Capture the cell that displays the provided text and extract its (X, Y) central coordinate. 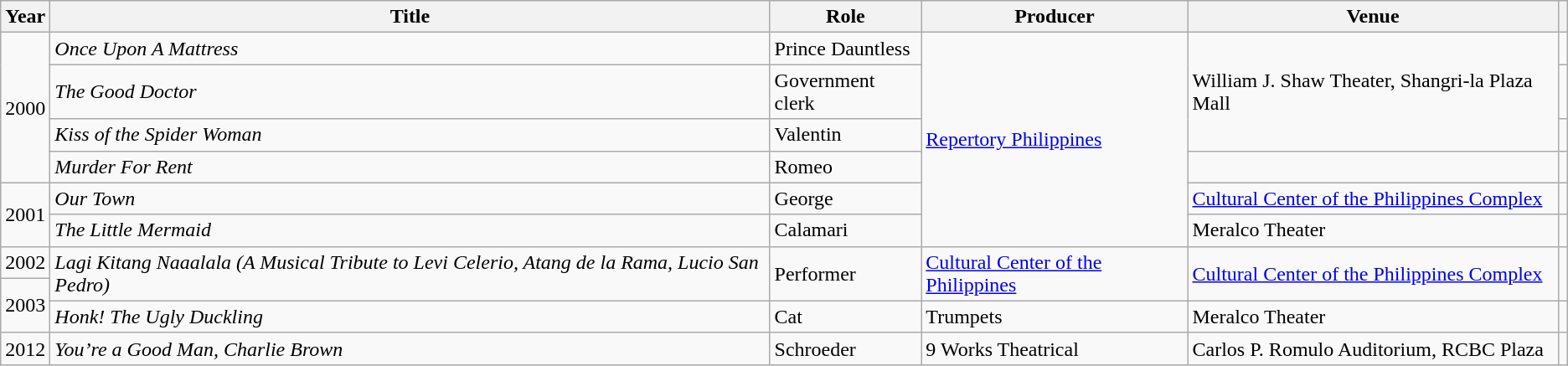
Carlos P. Romulo Auditorium, RCBC Plaza (1373, 348)
Repertory Philippines (1055, 139)
George (846, 198)
William J. Shaw Theater, Shangri-la Plaza Mall (1373, 92)
2012 (25, 348)
Our Town (410, 198)
Kiss of the Spider Woman (410, 135)
Calamari (846, 230)
Prince Dauntless (846, 49)
Romeo (846, 167)
Cat (846, 317)
2000 (25, 107)
Government clerk (846, 92)
Year (25, 17)
Producer (1055, 17)
2003 (25, 305)
Once Upon A Mattress (410, 49)
Schroeder (846, 348)
Lagi Kitang Naaalala (A Musical Tribute to Levi Celerio, Atang de la Rama, Lucio San Pedro) (410, 273)
9 Works Theatrical (1055, 348)
Performer (846, 273)
Cultural Center of the Philippines (1055, 273)
You’re a Good Man, Charlie Brown (410, 348)
Role (846, 17)
Trumpets (1055, 317)
Murder For Rent (410, 167)
Title (410, 17)
2002 (25, 262)
Honk! The Ugly Duckling (410, 317)
The Little Mermaid (410, 230)
2001 (25, 214)
Venue (1373, 17)
Valentin (846, 135)
The Good Doctor (410, 92)
